Search for the cell housing the specified text and yield its [x, y] center coordinate. 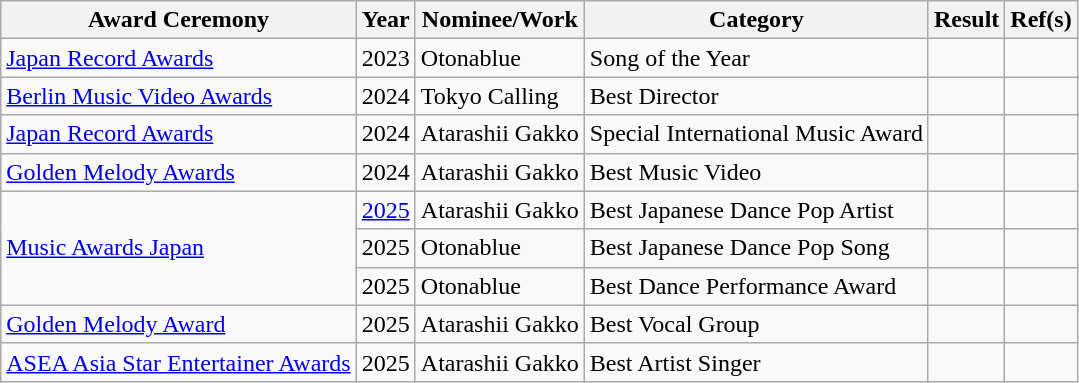
2023 [386, 58]
Best Artist Singer [756, 362]
Result [966, 20]
Berlin Music Video Awards [178, 96]
Award Ceremony [178, 20]
Best Dance Performance Award [756, 286]
Golden Melody Award [178, 324]
Nominee/Work [500, 20]
Best Vocal Group [756, 324]
Best Japanese Dance Pop Song [756, 248]
Special International Music Award [756, 134]
Best Music Video [756, 172]
Year [386, 20]
Golden Melody Awards [178, 172]
Tokyo Calling [500, 96]
Category [756, 20]
ASEA Asia Star Entertainer Awards [178, 362]
Best Director [756, 96]
Music Awards Japan [178, 248]
Best Japanese Dance Pop Artist [756, 210]
Ref(s) [1041, 20]
Song of the Year [756, 58]
